Return the (x, y) coordinate for the center point of the cell that contains the specified text.  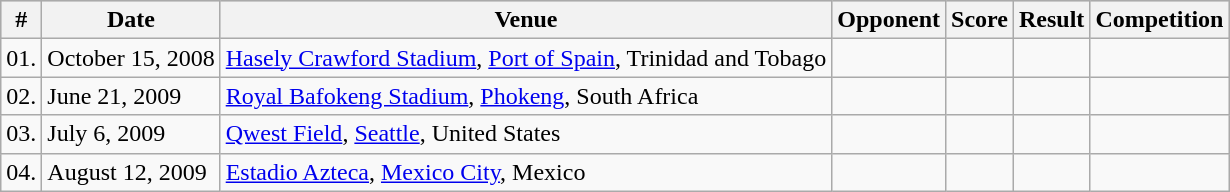
Opponent (889, 20)
Qwest Field, Seattle, United States (526, 134)
Date (131, 20)
Hasely Crawford Stadium, Port of Spain, Trinidad and Tobago (526, 58)
June 21, 2009 (131, 96)
Competition (1160, 20)
03. (22, 134)
Venue (526, 20)
# (22, 20)
October 15, 2008 (131, 58)
01. (22, 58)
Royal Bafokeng Stadium, Phokeng, South Africa (526, 96)
04. (22, 172)
Score (980, 20)
Result (1051, 20)
August 12, 2009 (131, 172)
July 6, 2009 (131, 134)
02. (22, 96)
Estadio Azteca, Mexico City, Mexico (526, 172)
